Locate the cell with the specified text and output its [X, Y] center coordinate. 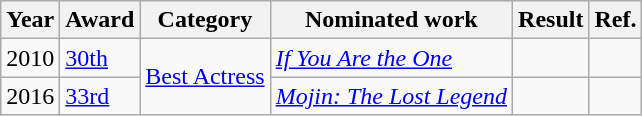
2016 [30, 96]
Ref. [616, 20]
Best Actress [205, 77]
Mojin: The Lost Legend [391, 96]
Nominated work [391, 20]
Result [551, 20]
2010 [30, 58]
30th [100, 58]
Category [205, 20]
Year [30, 20]
Award [100, 20]
33rd [100, 96]
If You Are the One [391, 58]
